Return the (X, Y) coordinate for the center point of the cell that contains the specified text.  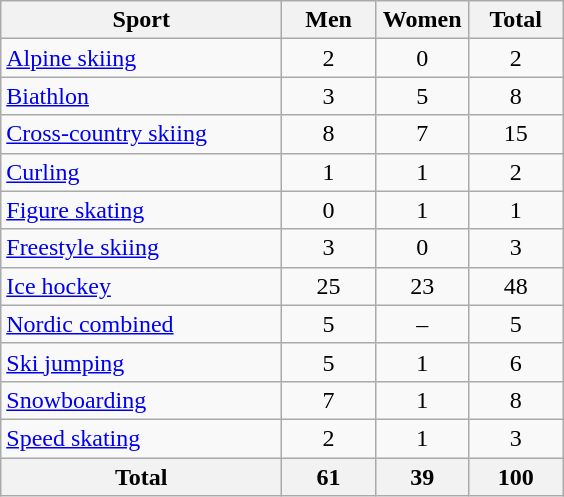
61 (329, 477)
Men (329, 20)
Nordic combined (142, 324)
Snowboarding (142, 400)
Cross-country skiing (142, 134)
Sport (142, 20)
Ice hockey (142, 286)
100 (516, 477)
6 (516, 362)
Curling (142, 172)
Women (422, 20)
39 (422, 477)
Speed skating (142, 438)
23 (422, 286)
Freestyle skiing (142, 248)
48 (516, 286)
– (422, 324)
Figure skating (142, 210)
Biathlon (142, 96)
25 (329, 286)
Alpine skiing (142, 58)
15 (516, 134)
Ski jumping (142, 362)
